Scan for the cell matching the given text and deliver its [x, y] coordinate at center. 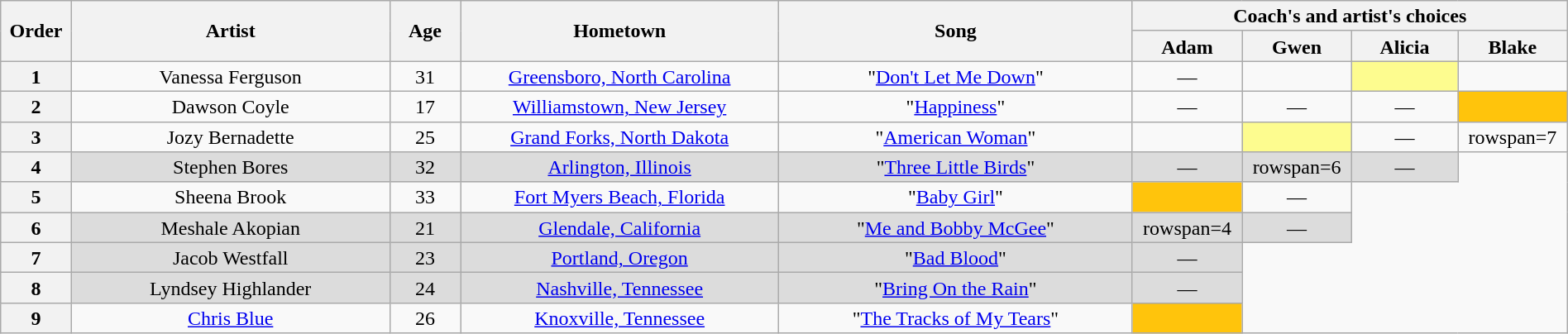
Adam [1188, 46]
21 [425, 228]
rowspan=7 [1513, 137]
"Happiness" [956, 106]
Song [956, 31]
Dawson Coyle [230, 106]
7 [36, 258]
Arlington, Illinois [620, 167]
1 [36, 76]
"Three Little Birds" [956, 167]
33 [425, 197]
32 [425, 167]
Jozy Bernadette [230, 137]
"Bring On the Rain" [956, 288]
8 [36, 288]
Williamstown, New Jersey [620, 106]
4 [36, 167]
25 [425, 137]
Greensboro, North Carolina [620, 76]
Portland, Oregon [620, 258]
2 [36, 106]
26 [425, 317]
Fort Myers Beach, Florida [620, 197]
"American Woman" [956, 137]
Blake [1513, 46]
24 [425, 288]
Jacob Westfall [230, 258]
Lyndsey Highlander [230, 288]
"The Tracks of My Tears" [956, 317]
Stephen Bores [230, 167]
rowspan=4 [1188, 228]
31 [425, 76]
Hometown [620, 31]
Sheena Brook [230, 197]
Glendale, California [620, 228]
9 [36, 317]
"Baby Girl" [956, 197]
23 [425, 258]
3 [36, 137]
"Bad Blood" [956, 258]
Grand Forks, North Dakota [620, 137]
Coach's and artist's choices [1350, 17]
"Don't Let Me Down" [956, 76]
Gwen [1297, 46]
"Me and Bobby McGee" [956, 228]
rowspan=6 [1297, 167]
6 [36, 228]
Order [36, 31]
Artist [230, 31]
Age [425, 31]
Knoxville, Tennessee [620, 317]
Alicia [1404, 46]
Nashville, Tennessee [620, 288]
17 [425, 106]
Meshale Akopian [230, 228]
Chris Blue [230, 317]
5 [36, 197]
Vanessa Ferguson [230, 76]
